Detect which cell encompasses the target text, then output its (x, y) center coordinate. 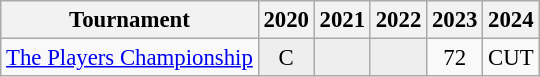
2024 (511, 20)
2020 (286, 20)
CUT (511, 58)
2022 (398, 20)
Tournament (130, 20)
The Players Championship (130, 58)
C (286, 58)
2021 (342, 20)
2023 (455, 20)
72 (455, 58)
